Extract the (X, Y) coordinate from the center of the cell holding the provided text.  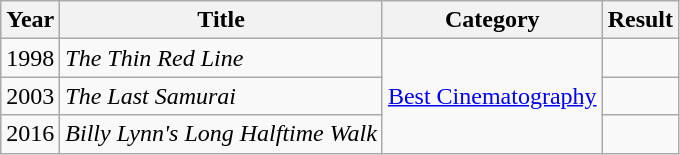
1998 (30, 58)
Category (492, 20)
The Thin Red Line (222, 58)
Billy Lynn's Long Halftime Walk (222, 134)
Best Cinematography (492, 96)
2003 (30, 96)
Year (30, 20)
Result (640, 20)
The Last Samurai (222, 96)
Title (222, 20)
2016 (30, 134)
